For the text-containing cell, return its midpoint in [X, Y] coordinate format. 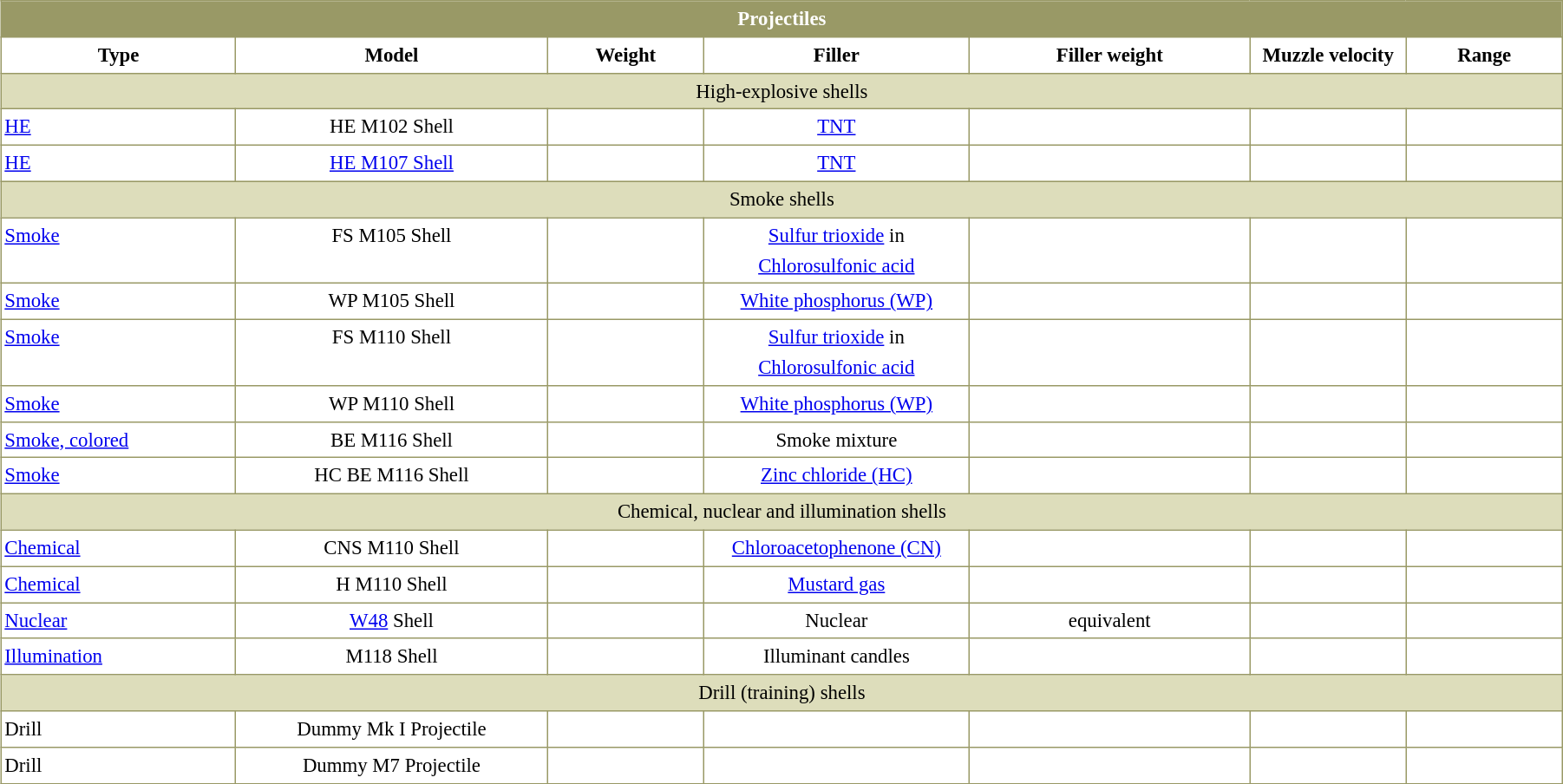
Weight [625, 55]
Dummy Mk I Projectile [391, 729]
Projectiles [782, 19]
Illuminant candles [836, 657]
equivalent [1109, 621]
WP M110 Shell [391, 403]
CNS M110 Shell [391, 548]
M118 Shell [391, 657]
FS M110 Shell [391, 353]
HE M102 Shell [391, 127]
Mustard gas [836, 585]
Type [119, 55]
Filler weight [1109, 55]
Zinc chloride (HC) [836, 476]
H M110 Shell [391, 585]
Smoke, colored [119, 440]
Model [391, 55]
Chloroacetophenone (CN) [836, 548]
Range [1484, 55]
HC BE M116 Shell [391, 476]
WP M105 Shell [391, 302]
FS M105 Shell [391, 251]
W48 Shell [391, 621]
BE M116 Shell [391, 440]
Dummy M7 Projectile [391, 765]
Smoke shells [782, 199]
Filler [836, 55]
Drill (training) shells [782, 693]
Muzzle velocity [1328, 55]
Smoke mixture [836, 440]
HE M107 Shell [391, 164]
High-explosive shells [782, 91]
Chemical, nuclear and illumination shells [782, 512]
Illumination [119, 657]
